Locate the cell with the specified text and output its (X, Y) center coordinate. 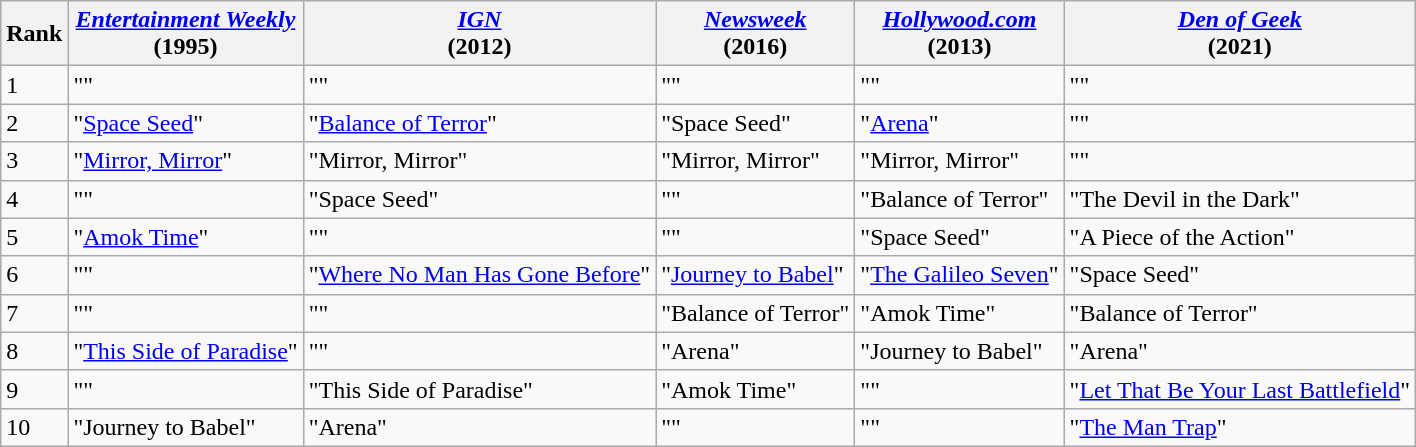
2 (34, 123)
IGN(2012) (480, 34)
"The Devil in the Dark" (1240, 199)
6 (34, 275)
"A Piece of the Action" (1240, 237)
"Let That Be Your Last Battlefield" (1240, 389)
"The Man Trap" (1240, 427)
5 (34, 237)
Newsweek(2016) (756, 34)
1 (34, 85)
8 (34, 351)
Den of Geek(2021) (1240, 34)
3 (34, 161)
9 (34, 389)
"The Galileo Seven" (960, 275)
4 (34, 199)
Rank (34, 34)
7 (34, 313)
Entertainment Weekly(1995) (186, 34)
Hollywood.com(2013) (960, 34)
10 (34, 427)
"Where No Man Has Gone Before" (480, 275)
